Extract the (X, Y) coordinate from the center of the cell holding the provided text.  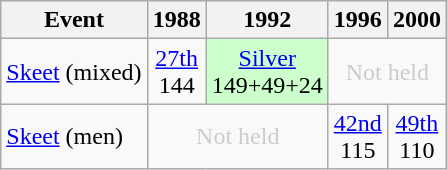
Silver149+49+24 (267, 72)
49th110 (416, 136)
1988 (176, 20)
Skeet (mixed) (74, 72)
42nd115 (358, 136)
1992 (267, 20)
27th144 (176, 72)
Event (74, 20)
1996 (358, 20)
2000 (416, 20)
Skeet (men) (74, 136)
